Return [X, Y] of the center of cell containing provided text 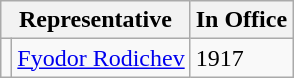
In Office [241, 20]
1917 [241, 58]
Fyodor Rodichev [101, 58]
Representative [96, 20]
